Search for the cell housing the specified text and yield its (x, y) center coordinate. 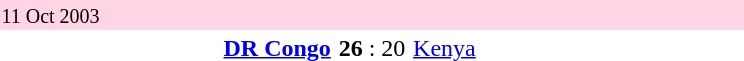
11 Oct 2003 (372, 15)
